Output the [x, y] coordinate of the center of the cell containing the given text.  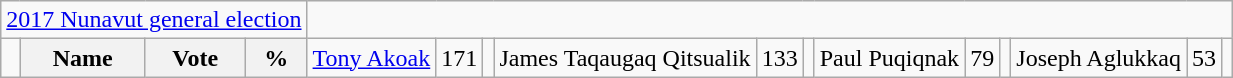
53 [1204, 58]
James Taqaugaq Qitsualik [625, 58]
Joseph Aglukkaq [1099, 58]
Vote [195, 58]
2017 Nunavut general election [154, 20]
Paul Puqiqnak [889, 58]
Name [82, 58]
171 [460, 58]
% [276, 58]
79 [982, 58]
133 [780, 58]
Tony Akoak [372, 58]
